Capture the cell that displays the provided text and extract its (x, y) central coordinate. 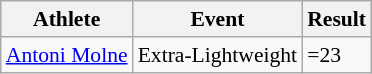
Athlete (67, 19)
=23 (336, 55)
Result (336, 19)
Extra-Lightweight (218, 55)
Event (218, 19)
Antoni Molne (67, 55)
